Pinpoint the cell where the given text exists, returning its (x, y) midpoint coordinate. 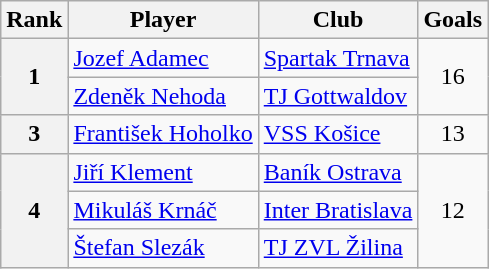
3 (34, 134)
Jiří Klement (163, 172)
16 (453, 77)
Jozef Adamec (163, 58)
František Hoholko (163, 134)
Baník Ostrava (338, 172)
1 (34, 77)
VSS Košice (338, 134)
Zdeněk Nehoda (163, 96)
13 (453, 134)
Player (163, 20)
TJ ZVL Žilina (338, 248)
TJ Gottwaldov (338, 96)
Mikuláš Krnáč (163, 210)
Štefan Slezák (163, 248)
Goals (453, 20)
Rank (34, 20)
Inter Bratislava (338, 210)
4 (34, 210)
Club (338, 20)
12 (453, 210)
Spartak Trnava (338, 58)
